Output the (x, y) coordinate of the center of the cell containing the given text.  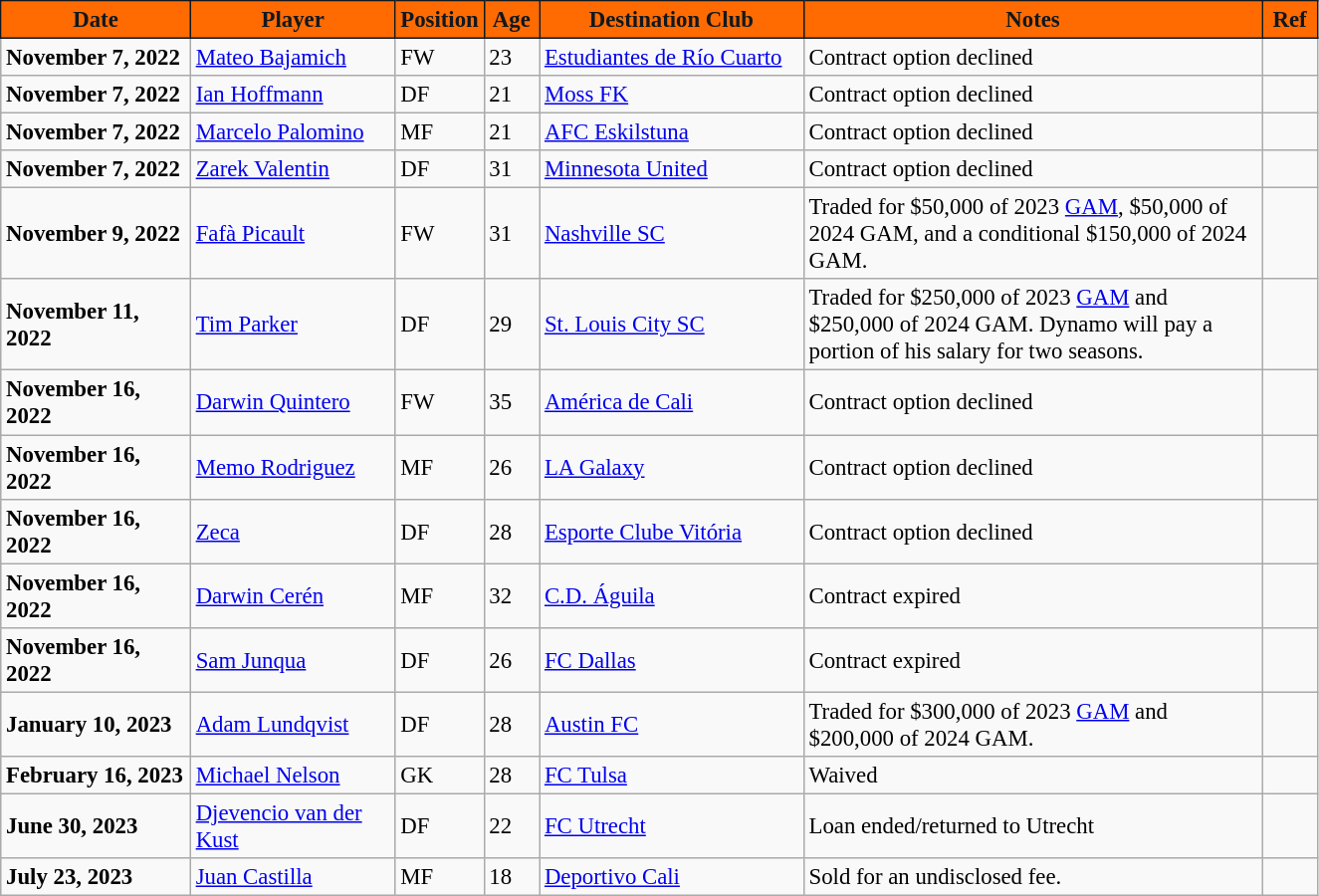
Tim Parker (293, 325)
Minnesota United (672, 169)
Age (512, 20)
Michael Nelson (293, 776)
July 23, 2023 (96, 877)
Memo Rodriguez (293, 468)
Position (440, 20)
Sold for an undisclosed fee. (1033, 877)
Estudiantes de Río Cuarto (672, 58)
Deportivo Cali (672, 877)
América de Cali (672, 402)
23 (512, 58)
Moss FK (672, 95)
Marcelo Palomino (293, 132)
FC Dallas (672, 659)
GK (440, 776)
Notes (1033, 20)
C.D. Águila (672, 595)
22 (512, 826)
June 30, 2023 (96, 826)
Adam Lundqvist (293, 725)
Zeca (293, 532)
January 10, 2023 (96, 725)
Esporte Clube Vitória (672, 532)
32 (512, 595)
Fafà Picault (293, 234)
Juan Castilla (293, 877)
Loan ended/returned to Utrecht (1033, 826)
LA Galaxy (672, 468)
St. Louis City SC (672, 325)
Date (96, 20)
Nashville SC (672, 234)
Destination Club (672, 20)
29 (512, 325)
Djevencio van der Kust (293, 826)
Waived (1033, 776)
Player (293, 20)
November 11, 2022 (96, 325)
18 (512, 877)
Darwin Quintero (293, 402)
Sam Junqua (293, 659)
Ref (1290, 20)
February 16, 2023 (96, 776)
Ian Hoffmann (293, 95)
Austin FC (672, 725)
Traded for $50,000 of 2023 GAM, $50,000 of 2024 GAM, and a conditional $150,000 of 2024 GAM. (1033, 234)
Darwin Cerén (293, 595)
AFC Eskilstuna (672, 132)
35 (512, 402)
FC Utrecht (672, 826)
FC Tulsa (672, 776)
Zarek Valentin (293, 169)
November 9, 2022 (96, 234)
Mateo Bajamich (293, 58)
Traded for $250,000 of 2023 GAM and $250,000 of 2024 GAM. Dynamo will pay a portion of his salary for two seasons. (1033, 325)
Traded for $300,000 of 2023 GAM and $200,000 of 2024 GAM. (1033, 725)
